For the text-containing cell, return its midpoint in (X, Y) coordinate format. 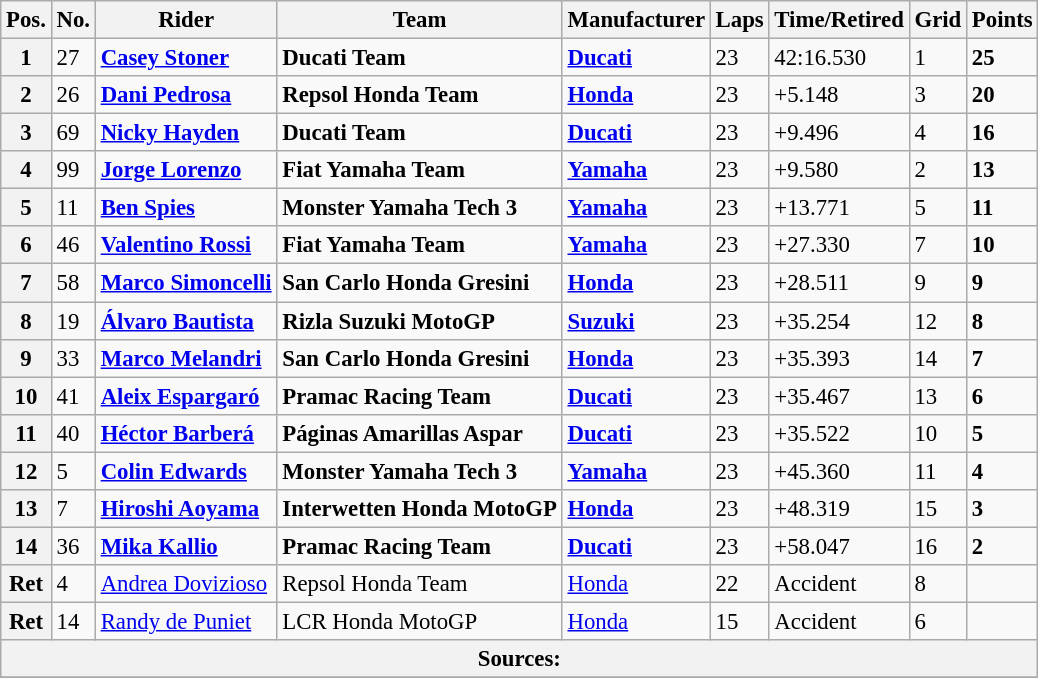
+5.148 (839, 95)
Time/Retired (839, 20)
Jorge Lorenzo (186, 170)
+58.047 (839, 546)
+48.319 (839, 509)
Suzuki (636, 321)
+35.467 (839, 396)
Team (420, 20)
Manufacturer (636, 20)
Ben Spies (186, 208)
Mika Kallio (186, 546)
Marco Melandri (186, 358)
Randy de Puniet (186, 621)
+35.522 (839, 433)
+13.771 (839, 208)
20 (1002, 95)
41 (73, 396)
Rider (186, 20)
Marco Simoncelli (186, 283)
Hiroshi Aoyama (186, 509)
Dani Pedrosa (186, 95)
58 (73, 283)
99 (73, 170)
LCR Honda MotoGP (420, 621)
46 (73, 245)
+28.511 (839, 283)
+35.393 (839, 358)
Laps (740, 20)
Valentino Rossi (186, 245)
Rizla Suzuki MotoGP (420, 321)
19 (73, 321)
Pos. (26, 20)
No. (73, 20)
40 (73, 433)
26 (73, 95)
Nicky Hayden (186, 133)
+9.580 (839, 170)
+9.496 (839, 133)
+35.254 (839, 321)
Grid (938, 20)
Points (1002, 20)
69 (73, 133)
Interwetten Honda MotoGP (420, 509)
Aleix Espargaró (186, 396)
33 (73, 358)
Sources: (520, 659)
Casey Stoner (186, 58)
+45.360 (839, 471)
36 (73, 546)
+27.330 (839, 245)
Andrea Dovizioso (186, 584)
42:16.530 (839, 58)
25 (1002, 58)
Páginas Amarillas Aspar (420, 433)
27 (73, 58)
22 (740, 584)
Colin Edwards (186, 471)
Álvaro Bautista (186, 321)
Héctor Barberá (186, 433)
